For the text-containing cell, return its midpoint in [X, Y] coordinate format. 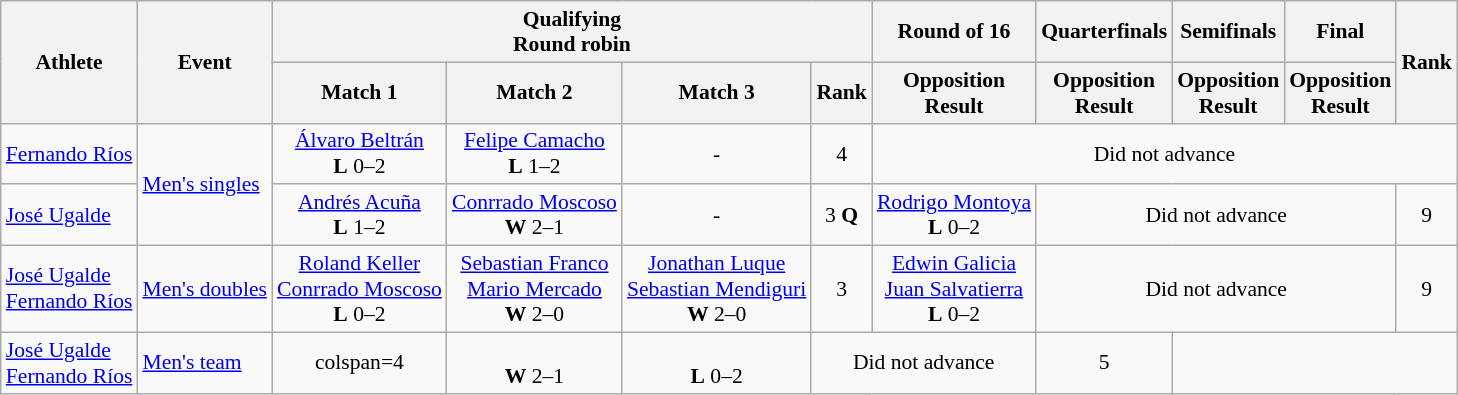
Quarterfinals [1104, 32]
Athlete [70, 62]
Edwin GaliciaJuan SalvatierraL 0–2 [954, 290]
Andrés AcuñaL 1–2 [360, 216]
4 [842, 154]
3 [842, 290]
Men's doubles [204, 290]
Rodrigo MontoyaL 0–2 [954, 216]
Sebastian FrancoMario MercadoW 2–0 [534, 290]
Roland KellerConrrado MoscosoL 0–2 [360, 290]
Match 1 [360, 92]
Event [204, 62]
Conrrado MoscosoW 2–1 [534, 216]
L 0–2 [716, 362]
Álvaro BeltránL 0–2 [360, 154]
Match 2 [534, 92]
colspan=4 [360, 362]
QualifyingRound robin [572, 32]
5 [1104, 362]
Felipe CamachoL 1–2 [534, 154]
Jonathan LuqueSebastian MendiguriW 2–0 [716, 290]
Semifinals [1228, 32]
José Ugalde [70, 216]
Men's singles [204, 184]
Men's team [204, 362]
Final [1340, 32]
W 2–1 [534, 362]
3 Q [842, 216]
Round of 16 [954, 32]
Match 3 [716, 92]
Fernando Ríos [70, 154]
